Output the [X, Y] coordinate of the center of the cell containing the given text.  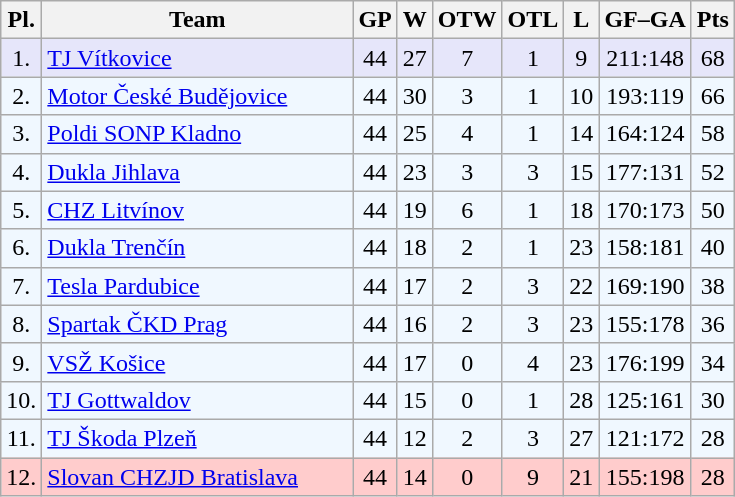
3. [22, 134]
7. [22, 286]
22 [582, 286]
TJ Vítkovice [198, 58]
10 [582, 96]
W [414, 20]
68 [712, 58]
6 [467, 210]
Pl. [22, 20]
19 [414, 210]
12 [414, 438]
TJ Gottwaldov [198, 400]
Team [198, 20]
155:178 [645, 324]
121:172 [645, 438]
25 [414, 134]
5. [22, 210]
OTW [467, 20]
12. [22, 477]
Dukla Jihlava [198, 172]
4. [22, 172]
40 [712, 248]
Motor České Budějovice [198, 96]
158:181 [645, 248]
2. [22, 96]
1. [22, 58]
66 [712, 96]
VSŽ Košice [198, 362]
164:124 [645, 134]
Poldi SONP Kladno [198, 134]
Spartak ČKD Prag [198, 324]
8. [22, 324]
125:161 [645, 400]
193:119 [645, 96]
177:131 [645, 172]
6. [22, 248]
10. [22, 400]
7 [467, 58]
211:148 [645, 58]
9. [22, 362]
50 [712, 210]
OTL [533, 20]
176:199 [645, 362]
21 [582, 477]
GF–GA [645, 20]
L [582, 20]
38 [712, 286]
Pts [712, 20]
TJ Škoda Plzeň [198, 438]
58 [712, 134]
Tesla Pardubice [198, 286]
169:190 [645, 286]
36 [712, 324]
CHZ Litvínov [198, 210]
11. [22, 438]
155:198 [645, 477]
34 [712, 362]
Slovan CHZJD Bratislava [198, 477]
GP [375, 20]
52 [712, 172]
170:173 [645, 210]
Dukla Trenčín [198, 248]
16 [414, 324]
